Provide the (x, y) coordinate of the cell's center where the given text is located.  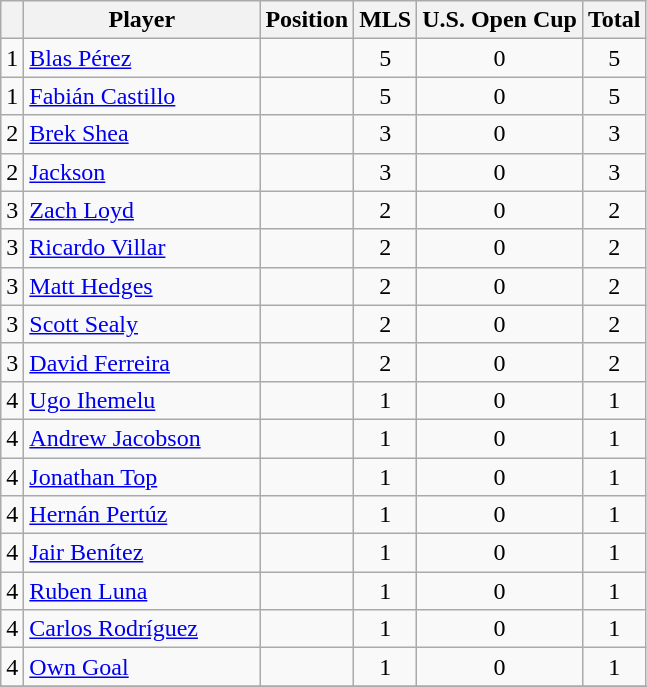
Matt Hedges (142, 286)
Ricardo Villar (142, 248)
U.S. Open Cup (500, 20)
Jonathan Top (142, 477)
Brek Shea (142, 134)
Total (614, 20)
Carlos Rodríguez (142, 629)
Jair Benítez (142, 553)
Ugo Ihemelu (142, 400)
Ruben Luna (142, 591)
Blas Pérez (142, 58)
Player (142, 20)
Hernán Pertúz (142, 515)
Own Goal (142, 667)
Position (307, 20)
MLS (386, 20)
Fabián Castillo (142, 96)
Zach Loyd (142, 210)
Scott Sealy (142, 324)
David Ferreira (142, 362)
Jackson (142, 172)
Andrew Jacobson (142, 438)
